Identify which cell holds the provided text, then report its (x, y) central coordinate. 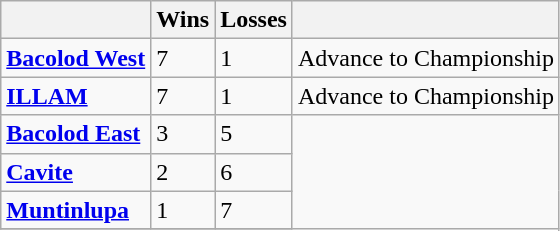
Muntinlupa (76, 210)
ILLAM (76, 96)
Losses (254, 20)
3 (183, 134)
5 (254, 134)
Cavite (76, 172)
Wins (183, 20)
6 (254, 172)
Bacolod West (76, 58)
Bacolod East (76, 134)
2 (183, 172)
